Find where the given text appears and provide that cell's center as [x, y] coordinate. 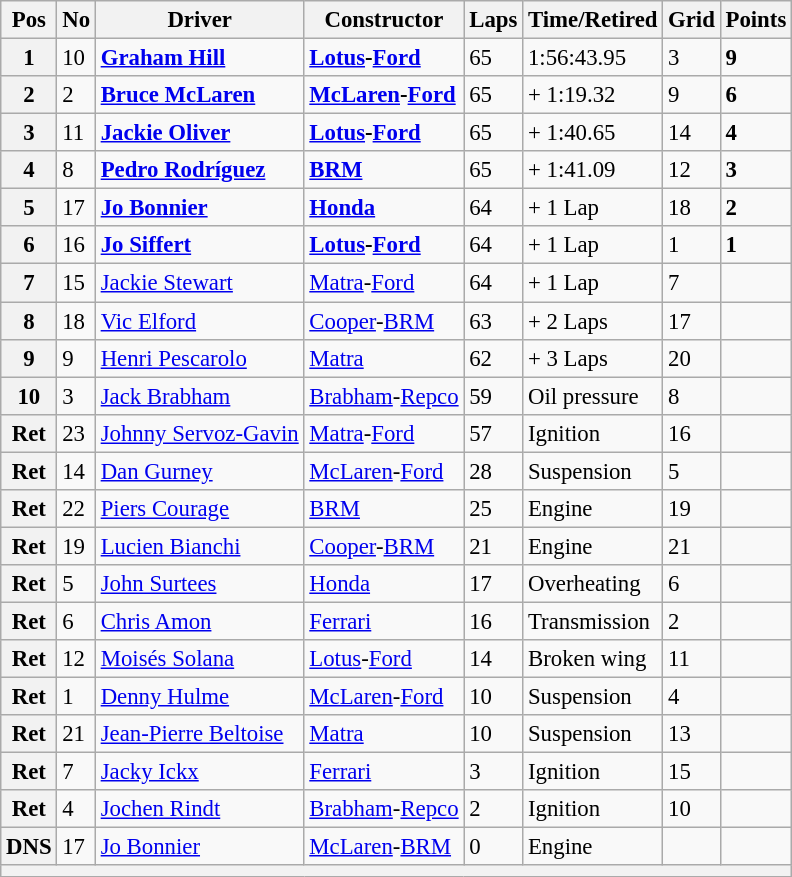
Jackie Oliver [200, 133]
+ 1:19.32 [593, 95]
20 [692, 358]
Time/Retired [593, 20]
John Surtees [200, 584]
Johnny Servoz-Gavin [200, 433]
Jack Brabham [200, 396]
+ 1:40.65 [593, 133]
1:56:43.95 [593, 58]
Moisés Solana [200, 659]
Points [756, 20]
Pos [29, 20]
Jo Siffert [200, 245]
Overheating [593, 584]
+ 2 Laps [593, 321]
13 [692, 734]
23 [76, 433]
0 [494, 847]
59 [494, 396]
Oil pressure [593, 396]
63 [494, 321]
Laps [494, 20]
+ 3 Laps [593, 358]
Pedro Rodríguez [200, 170]
Vic Elford [200, 321]
Henri Pescarolo [200, 358]
Denny Hulme [200, 697]
+ 1:41.09 [593, 170]
McLaren-BRM [384, 847]
57 [494, 433]
Bruce McLaren [200, 95]
DNS [29, 847]
Lucien Bianchi [200, 546]
62 [494, 358]
Dan Gurney [200, 471]
25 [494, 509]
22 [76, 509]
Grid [692, 20]
Piers Courage [200, 509]
Graham Hill [200, 58]
Driver [200, 20]
Jean-Pierre Beltoise [200, 734]
Jochen Rindt [200, 809]
28 [494, 471]
Broken wing [593, 659]
Jacky Ickx [200, 772]
Constructor [384, 20]
Transmission [593, 621]
No [76, 20]
Jackie Stewart [200, 283]
Chris Amon [200, 621]
